Pinpoint the cell where the given text exists, returning its [X, Y] midpoint coordinate. 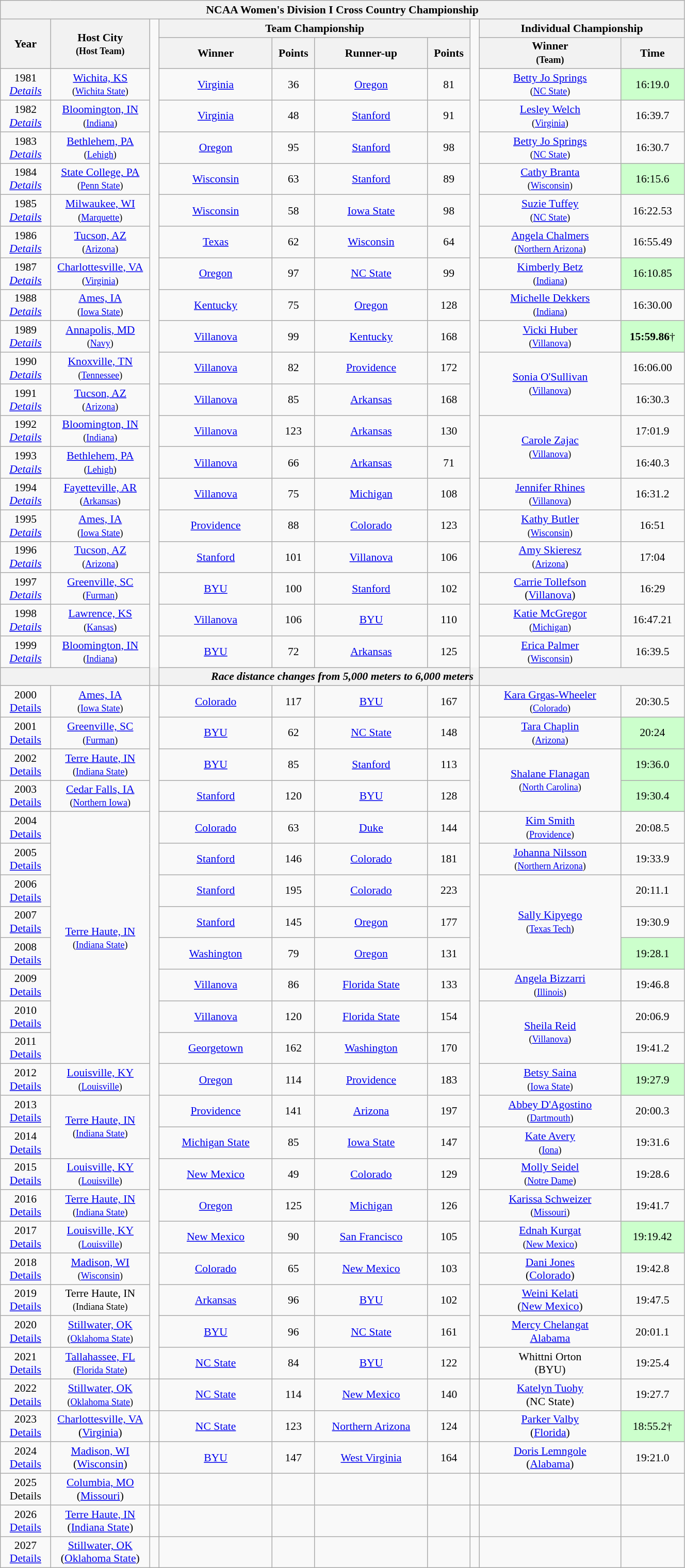
66 [293, 463]
170 [449, 1048]
Columbia, MO(Missouri) [100, 1490]
1996Details [26, 557]
Winner(Team) [550, 53]
1990Details [26, 368]
1999Details [26, 652]
Kim Smith(Providence) [550, 828]
172 [449, 368]
1981Details [26, 85]
Knoxville, TN(Tennessee) [100, 368]
20:00.3 [652, 1111]
144 [449, 828]
Kate Avery(Iona) [550, 1142]
148 [449, 733]
1989Details [26, 337]
Shalane Flanagan(North Carolina) [550, 780]
19:27.9 [652, 1079]
100 [293, 589]
2024 Details [26, 1458]
Cedar Falls, IA(Northern Iowa) [100, 796]
Katelyn Tuohy(NC State) [550, 1395]
1986Details [26, 242]
16:30.3 [652, 400]
181 [449, 859]
Race distance changes from 5,000 meters to 6,000 meters [342, 677]
20:06.9 [652, 1016]
19:28.6 [652, 1174]
1982Details [26, 116]
Angela Chalmers(Northern Arizona) [550, 242]
Doris Lemngole(Alabama) [550, 1458]
Suzie Tuffey(NC State) [550, 210]
San Francisco [371, 1237]
2016Details [26, 1206]
19:31.6 [652, 1142]
2025 Details [26, 1490]
Carrie Tollefson(Villanova) [550, 589]
110 [449, 621]
Jennifer Rhines(Villanova) [550, 494]
89 [449, 179]
129 [449, 1174]
97 [293, 273]
126 [449, 1206]
19:42.8 [652, 1269]
130 [449, 431]
20:11.1 [652, 891]
64 [449, 242]
133 [449, 986]
19:27.7 [652, 1395]
2017Details [26, 1237]
1983Details [26, 147]
88 [293, 526]
Michelle Dekkers(Indiana) [550, 305]
19:46.8 [652, 986]
223 [449, 891]
49 [293, 1174]
1998Details [26, 621]
2014Details [26, 1142]
19:19.42 [652, 1237]
Annapolis, MD(Navy) [100, 337]
19:36.0 [652, 765]
NCAA Women's Division I Cross Country Championship [342, 10]
20:24 [652, 733]
2018 Details [26, 1269]
81 [449, 85]
2009Details [26, 986]
167 [449, 702]
1985Details [26, 210]
2003Details [26, 796]
16:06.00 [652, 368]
2021 Details [26, 1363]
16:51 [652, 526]
141 [293, 1111]
2020 Details [26, 1332]
Georgetown [216, 1048]
Arizona [371, 1111]
Vicki Huber(Villanova) [550, 337]
20:01.1 [652, 1332]
58 [293, 210]
Team Championship [315, 28]
Kara Grgas-Wheeler(Colorado) [550, 702]
Duke [371, 828]
108 [449, 494]
16:15.6 [652, 179]
Katie McGregor(Michigan) [550, 621]
Carole Zajac(Villanova) [550, 447]
Year [26, 44]
183 [449, 1079]
Texas [216, 242]
17:01.9 [652, 431]
19:41.2 [652, 1048]
16:31.2 [652, 494]
Ednah Kurgat(New Mexico) [550, 1237]
124 [449, 1426]
16:30.7 [652, 147]
16:40.3 [652, 463]
86 [293, 986]
17:04 [652, 557]
19:47.5 [652, 1300]
Kimberly Betz(Indiana) [550, 273]
113 [449, 765]
84 [293, 1363]
Weini Kelati(New Mexico) [550, 1300]
154 [449, 1016]
2027 Details [26, 1553]
1984Details [26, 179]
140 [449, 1395]
Whittni Orton(BYU) [550, 1363]
Karissa Schweizer(Missouri) [550, 1206]
16:22.53 [652, 210]
197 [449, 1111]
91 [449, 116]
15:59.86† [652, 337]
2002Details [26, 765]
Amy Skieresz(Arizona) [550, 557]
2011Details [26, 1048]
19:25.4 [652, 1363]
Mercy ChelangatAlabama [550, 1332]
16:39.7 [652, 116]
2019 Details [26, 1300]
131 [449, 954]
2026 Details [26, 1521]
Cathy Branta(Wisconsin) [550, 179]
2013Details [26, 1111]
Wichita, KS(Wichita State) [100, 85]
48 [293, 116]
1997Details [26, 589]
65 [293, 1269]
122 [449, 1363]
Sally Kipyego(Texas Tech) [550, 922]
16:10.85 [652, 273]
1988Details [26, 305]
2001Details [26, 733]
Parker Valby(Florida) [550, 1426]
71 [449, 463]
Runner-up [371, 53]
Lawrence, KS(Kansas) [100, 621]
1993Details [26, 463]
19:33.9 [652, 859]
103 [449, 1269]
145 [293, 922]
90 [293, 1237]
117 [293, 702]
Time [652, 53]
16:30.00 [652, 305]
105 [449, 1237]
1992Details [26, 431]
Abbey D'Agostino(Dartmouth) [550, 1111]
79 [293, 954]
19:21.0 [652, 1458]
Kathy Butler(Wisconsin) [550, 526]
Sonia O'Sullivan(Villanova) [550, 384]
Johanna Nilsson(Northern Arizona) [550, 859]
72 [293, 652]
2012Details [26, 1079]
2007Details [26, 922]
19:41.7 [652, 1206]
West Virginia [371, 1458]
95 [293, 147]
1995Details [26, 526]
19:28.1 [652, 954]
Michigan State [216, 1142]
Fayetteville, AR(Arkansas) [100, 494]
2008Details [26, 954]
2023 Details [26, 1426]
Tallahassee, FL(Florida State) [100, 1363]
Tara Chaplin(Arizona) [550, 733]
Sheila Reid(Villanova) [550, 1032]
82 [293, 368]
Host City(Host Team) [100, 44]
2004Details [26, 828]
101 [293, 557]
19:30.4 [652, 796]
1987Details [26, 273]
Betsy Saina(Iowa State) [550, 1079]
164 [449, 1458]
195 [293, 891]
Dani Jones(Colorado) [550, 1269]
Erica Palmer(Wisconsin) [550, 652]
State College, PA(Penn State) [100, 179]
20:08.5 [652, 828]
18:55.2† [652, 1426]
Angela Bizzarri(Illinois) [550, 986]
Individual Championship [582, 28]
Northern Arizona [371, 1426]
146 [293, 859]
Winner [216, 53]
19:30.9 [652, 922]
Lesley Welch(Virginia) [550, 116]
2010Details [26, 1016]
2022 Details [26, 1395]
16:47.21 [652, 621]
16:39.5 [652, 652]
36 [293, 85]
1994Details [26, 494]
Molly Seidel(Notre Dame) [550, 1174]
2006Details [26, 891]
1991Details [26, 400]
161 [449, 1332]
177 [449, 922]
16:29 [652, 589]
162 [293, 1048]
2000Details [26, 702]
16:55.49 [652, 242]
2005Details [26, 859]
2015Details [26, 1174]
20:30.5 [652, 702]
Milwaukee, WI(Marquette) [100, 210]
16:19.0 [652, 85]
